Detect which cell encompasses the target text, then output its [X, Y] center coordinate. 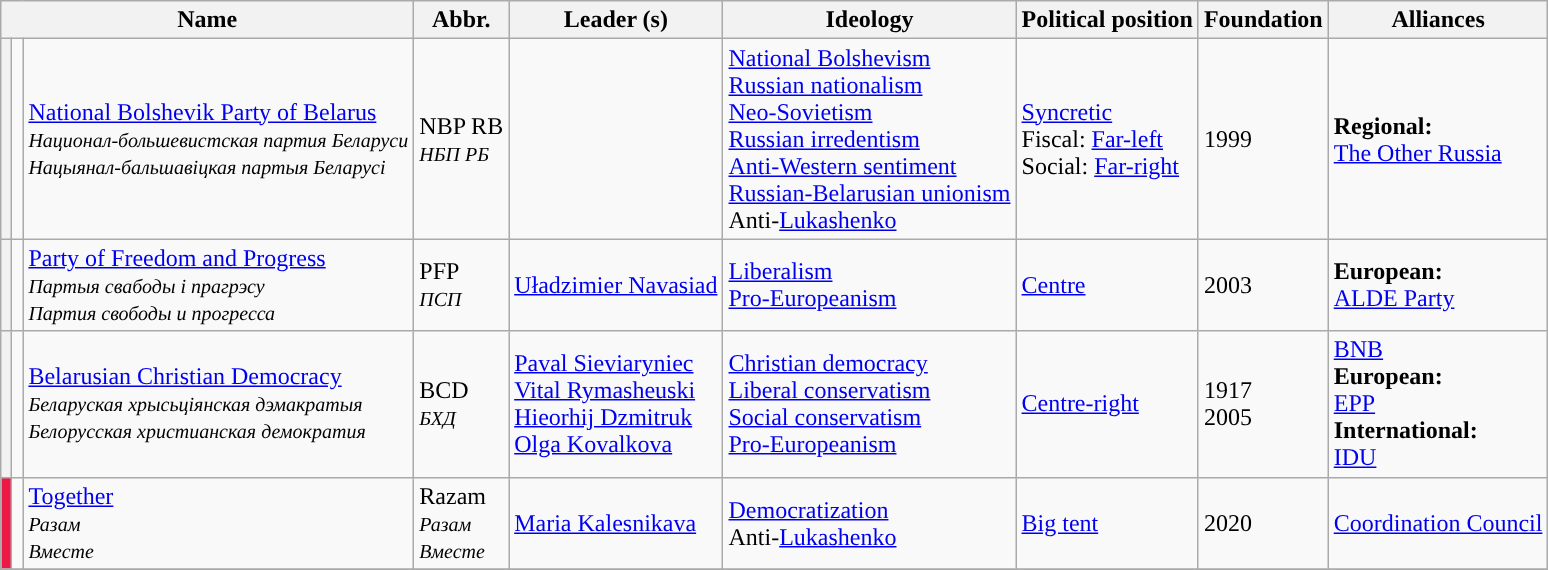
Centre [1107, 285]
Uładzimier Navasiad [616, 285]
Christian democracyLiberal conservatismSocial conservatismPro-Europeanism [870, 404]
NBP RBНБП РБ [462, 139]
National Bolshevik Party of BelarusНационал-большевистская партия БеларусиНацыянал-бальшавіцкая партыя Беларусі [218, 139]
Big tent [1107, 523]
TogetherРазамВместе [218, 523]
European:ALDE Party [1438, 285]
Regional:The Other Russia [1438, 139]
Abbr. [462, 20]
Centre-right [1107, 404]
2003 [1263, 285]
Political position [1107, 20]
Ideology [870, 20]
Foundation [1263, 20]
Maria Kalesnikava [616, 523]
Party of Freedom and ProgressПартыя свабоды і прагрэсуПартия свободы и прогресса [218, 285]
LiberalismPro-Europeanism [870, 285]
Alliances [1438, 20]
Paval SieviaryniecVital RymasheuskiHieorhij DzmitrukOlga Kovalkova [616, 404]
BNBEuropean:EPP International:IDU [1438, 404]
1917 2005 [1263, 404]
National BolshevismRussian nationalismNeo-SovietismRussian irredentismAnti-Western sentimentRussian-Belarusian unionismAnti-Lukashenko [870, 139]
RazamРазамВместе [462, 523]
PFPПСП [462, 285]
Belarusian Christian DemocracyБеларуская хрысьціянская дэмакратыяБелорусская христианская демократия [218, 404]
BCDБХД [462, 404]
1999 [1263, 139]
Coordination Council [1438, 523]
Leader (s) [616, 20]
Syncretic Fiscal: Far-left Social: Far-right [1107, 139]
2020 [1263, 523]
DemocratizationAnti-Lukashenko [870, 523]
Name [208, 20]
